Return [X, Y] of the center of cell containing provided text 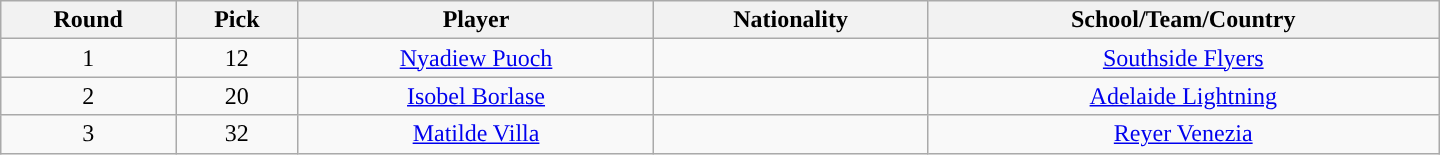
12 [238, 58]
1 [88, 58]
Player [476, 20]
32 [238, 134]
Adelaide Lightning [1183, 96]
School/Team/Country [1183, 20]
Reyer Venezia [1183, 134]
2 [88, 96]
Nationality [790, 20]
Pick [238, 20]
Isobel Borlase [476, 96]
Nyadiew Puoch [476, 58]
Southside Flyers [1183, 58]
3 [88, 134]
Round [88, 20]
Matilde Villa [476, 134]
20 [238, 96]
